Detect which cell encompasses the target text, then output its (X, Y) center coordinate. 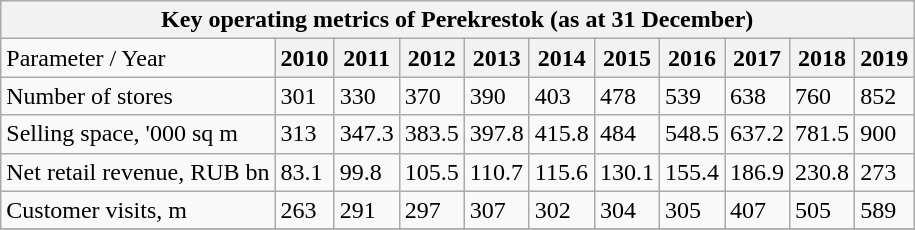
99.8 (366, 172)
Parameter / Year (138, 58)
2012 (432, 58)
390 (496, 96)
2011 (366, 58)
2017 (756, 58)
313 (304, 134)
304 (626, 210)
130.1 (626, 172)
505 (822, 210)
2014 (562, 58)
415.8 (562, 134)
Customer visits, m (138, 210)
852 (884, 96)
Net retail revenue, RUB bn (138, 172)
2013 (496, 58)
407 (756, 210)
307 (496, 210)
638 (756, 96)
589 (884, 210)
760 (822, 96)
Number of stores (138, 96)
548.5 (692, 134)
370 (432, 96)
2015 (626, 58)
263 (304, 210)
2019 (884, 58)
302 (562, 210)
403 (562, 96)
305 (692, 210)
484 (626, 134)
383.5 (432, 134)
301 (304, 96)
105.5 (432, 172)
230.8 (822, 172)
83.1 (304, 172)
330 (366, 96)
Key operating metrics of Perekrestok (as at 31 December) (458, 20)
478 (626, 96)
186.9 (756, 172)
Selling space, '000 sq m (138, 134)
637.2 (756, 134)
781.5 (822, 134)
155.4 (692, 172)
291 (366, 210)
2016 (692, 58)
397.8 (496, 134)
347.3 (366, 134)
2018 (822, 58)
110.7 (496, 172)
297 (432, 210)
2010 (304, 58)
539 (692, 96)
115.6 (562, 172)
900 (884, 134)
273 (884, 172)
